Find where the given text appears and provide that cell's center as [x, y] coordinate. 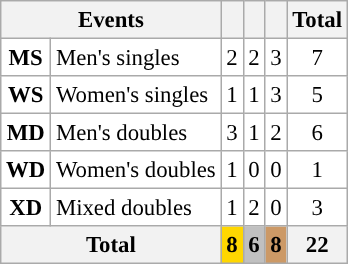
Women's singles [136, 95]
WS [26, 95]
Men's doubles [136, 133]
MS [26, 58]
22 [317, 245]
5 [317, 95]
Events [111, 20]
WD [26, 170]
Mixed doubles [136, 208]
MD [26, 133]
Women's doubles [136, 170]
XD [26, 208]
7 [317, 58]
Men's singles [136, 58]
